Locate the cell with the specified text and output its (x, y) center coordinate. 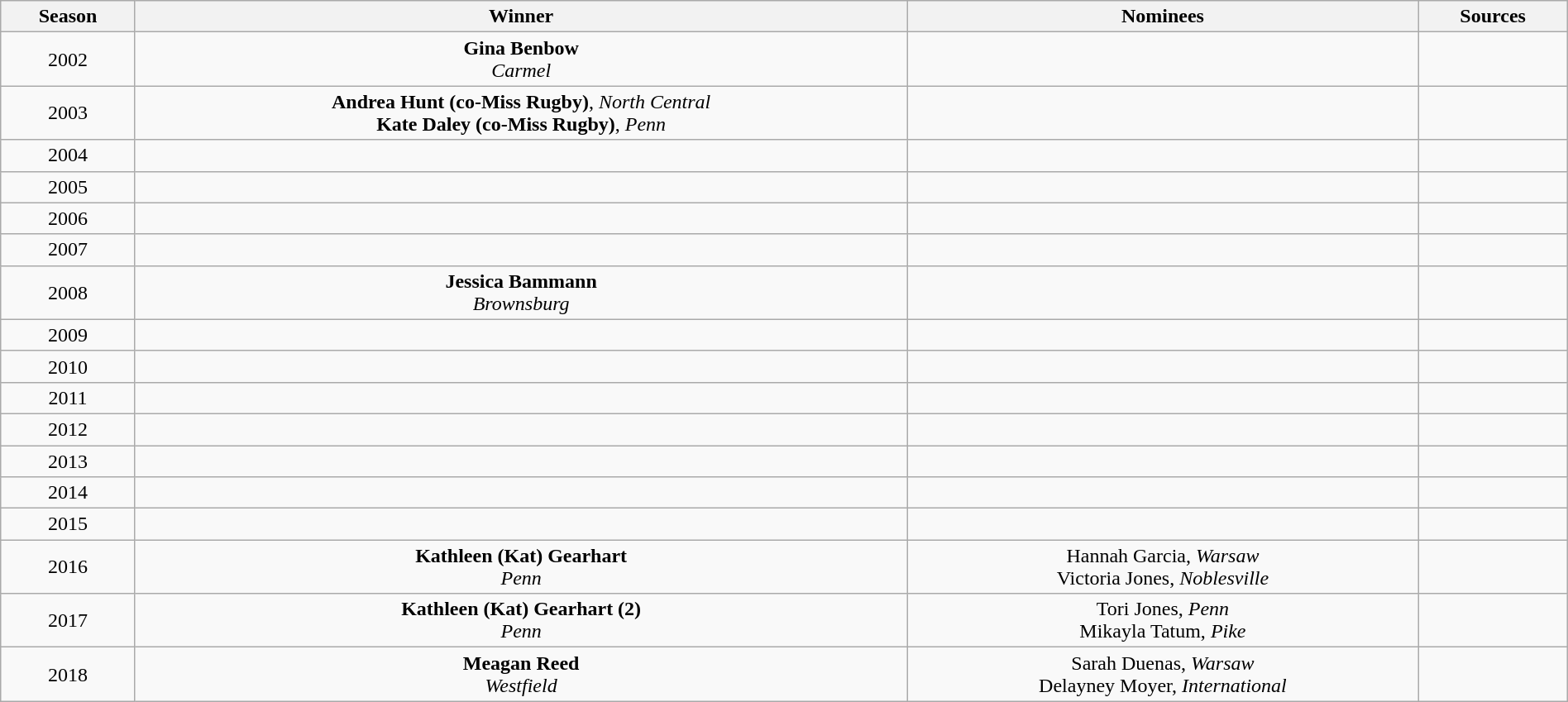
Winner (521, 17)
2013 (68, 461)
Andrea Hunt (co-Miss Rugby), North CentralKate Daley (co-Miss Rugby), Penn (521, 112)
2005 (68, 187)
2011 (68, 398)
2010 (68, 366)
2008 (68, 293)
Kathleen (Kat) GearhartPenn (521, 567)
2016 (68, 567)
2006 (68, 218)
Sarah Duenas, WarsawDelayney Moyer, International (1163, 675)
2004 (68, 155)
2017 (68, 620)
2015 (68, 524)
Nominees (1163, 17)
Sources (1493, 17)
Tori Jones, PennMikayla Tatum, Pike (1163, 620)
2009 (68, 335)
Hannah Garcia, WarsawVictoria Jones, Noblesville (1163, 567)
Meagan ReedWestfield (521, 675)
Kathleen (Kat) Gearhart (2)Penn (521, 620)
2014 (68, 493)
2007 (68, 250)
Gina BenbowCarmel (521, 60)
2002 (68, 60)
2018 (68, 675)
Jessica BammannBrownsburg (521, 293)
Season (68, 17)
2003 (68, 112)
2012 (68, 429)
